For the text-containing cell, return its midpoint in (X, Y) coordinate format. 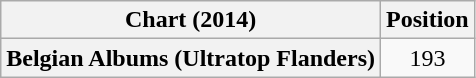
193 (428, 58)
Belgian Albums (Ultratop Flanders) (191, 58)
Position (428, 20)
Chart (2014) (191, 20)
